Return the [X, Y] coordinate for the center point of the cell that contains the specified text.  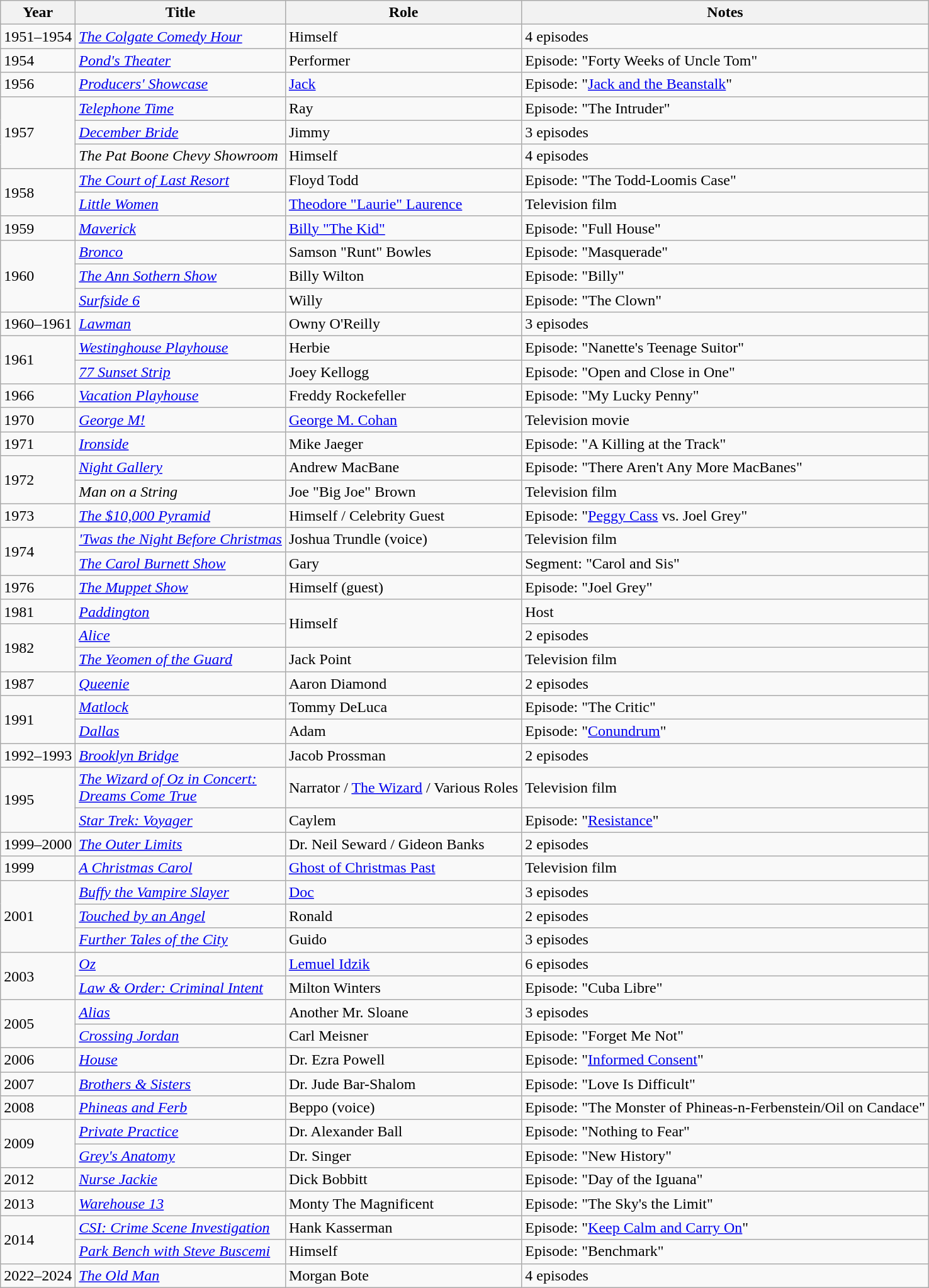
1982 [38, 647]
Episode: "New History" [725, 1156]
1951–1954 [38, 37]
1992–1993 [38, 755]
Segment: "Carol and Sis" [725, 563]
Herbie [403, 348]
2003 [38, 976]
Himself (guest) [403, 587]
Hank Kasserman [403, 1228]
The Court of Last Resort [181, 180]
The Wizard of Oz in Concert: Dreams Come True [181, 788]
Episode: "The Critic" [725, 708]
1960–1961 [38, 324]
Lemuel Idzik [403, 964]
1959 [38, 228]
Dr. Singer [403, 1156]
Episode: "The Clown" [725, 300]
Little Women [181, 204]
Dr. Jude Bar-Shalom [403, 1083]
2001 [38, 916]
Aaron Diamond [403, 683]
Warehouse 13 [181, 1204]
Episode: "The Intruder" [725, 108]
Bronco [181, 252]
Himself / Celebrity Guest [403, 516]
The Carol Burnett Show [181, 563]
Performer [403, 60]
Episode: "Masquerade" [725, 252]
Star Trek: Voyager [181, 820]
Episode: "The Todd-Loomis Case" [725, 180]
December Bride [181, 132]
77 Sunset Strip [181, 372]
2014 [38, 1240]
Ray [403, 108]
Episode: "Cuba Libre" [725, 988]
Billy Wilton [403, 276]
Freddy Rockefeller [403, 396]
Buffy the Vampire Slayer [181, 892]
Paddington [181, 611]
Joe "Big Joe" Brown [403, 492]
House [181, 1059]
Vacation Playhouse [181, 396]
Surfside 6 [181, 300]
Role [403, 13]
1966 [38, 396]
Dr. Alexander Ball [403, 1132]
1999 [38, 868]
Monty The Magnificent [403, 1204]
Jimmy [403, 132]
CSI: Crime Scene Investigation [181, 1228]
Nurse Jackie [181, 1180]
1957 [38, 132]
Matlock [181, 708]
The Ann Sothern Show [181, 276]
Ronald [403, 916]
Another Mr. Sloane [403, 1012]
Episode: "Nothing to Fear" [725, 1132]
Night Gallery [181, 468]
A Christmas Carol [181, 868]
Episode: "There Aren't Any More MacBanes" [725, 468]
Further Tales of the City [181, 940]
Morgan Bote [403, 1275]
Billy "The Kid" [403, 228]
Willy [403, 300]
Lawman [181, 324]
Andrew MacBane [403, 468]
The Old Man [181, 1275]
Adam [403, 732]
Episode: "Conundrum" [725, 732]
Episode: "My Lucky Penny" [725, 396]
1971 [38, 444]
1981 [38, 611]
The Yeomen of the Guard [181, 659]
Owny O'Reilly [403, 324]
Notes [725, 13]
2005 [38, 1024]
Episode: "Benchmark" [725, 1251]
Floyd Todd [403, 180]
Episode: "Resistance" [725, 820]
Episode: "Peggy Cass vs. Joel Grey" [725, 516]
Westinghouse Playhouse [181, 348]
The Colgate Comedy Hour [181, 37]
2009 [38, 1144]
Episode: "The Sky's the Limit" [725, 1204]
1958 [38, 192]
Ironside [181, 444]
Episode: "A Killing at the Track" [725, 444]
George M! [181, 420]
Touched by an Angel [181, 916]
Oz [181, 964]
George M. Cohan [403, 420]
Theodore "Laurie" Laurence [403, 204]
Episode: "Keep Calm and Carry On" [725, 1228]
Episode: "Jack and the Beanstalk" [725, 84]
1987 [38, 683]
Phineas and Ferb [181, 1108]
2008 [38, 1108]
6 episodes [725, 964]
Grey's Anatomy [181, 1156]
Episode: "Informed Consent" [725, 1059]
Brooklyn Bridge [181, 755]
1956 [38, 84]
Alias [181, 1012]
Joey Kellogg [403, 372]
1972 [38, 480]
Dallas [181, 732]
2012 [38, 1180]
1995 [38, 799]
Man on a String [181, 492]
1970 [38, 420]
Private Practice [181, 1132]
Crossing Jordan [181, 1036]
Episode: "Love Is Difficult" [725, 1083]
Episode: "Billy" [725, 276]
Jack [403, 84]
Episode: "Joel Grey" [725, 587]
Dick Bobbitt [403, 1180]
1976 [38, 587]
Alice [181, 635]
'Twas the Night Before Christmas [181, 539]
Telephone Time [181, 108]
Park Bench with Steve Buscemi [181, 1251]
Gary [403, 563]
2007 [38, 1083]
The Muppet Show [181, 587]
Jack Point [403, 659]
The Outer Limits [181, 844]
Law & Order: Criminal Intent [181, 988]
1954 [38, 60]
2013 [38, 1204]
The $10,000 Pyramid [181, 516]
2006 [38, 1059]
Queenie [181, 683]
Milton Winters [403, 988]
Host [725, 611]
1974 [38, 551]
Joshua Trundle (voice) [403, 539]
Dr. Neil Seward / Gideon Banks [403, 844]
Caylem [403, 820]
Doc [403, 892]
Tommy DeLuca [403, 708]
1961 [38, 360]
Jacob Prossman [403, 755]
Episode: "Forget Me Not" [725, 1036]
Title [181, 13]
Dr. Ezra Powell [403, 1059]
Narrator / The Wizard / Various Roles [403, 788]
Episode: "Forty Weeks of Uncle Tom" [725, 60]
1991 [38, 720]
Maverick [181, 228]
Beppo (voice) [403, 1108]
Guido [403, 940]
The Pat Boone Chevy Showroom [181, 156]
1999–2000 [38, 844]
Episode: "Day of the Iguana" [725, 1180]
Producers' Showcase [181, 84]
Pond's Theater [181, 60]
Samson "Runt" Bowles [403, 252]
1973 [38, 516]
Episode: "Nanette's Teenage Suitor" [725, 348]
1960 [38, 276]
2022–2024 [38, 1275]
Carl Meisner [403, 1036]
Ghost of Christmas Past [403, 868]
Year [38, 13]
Television movie [725, 420]
Mike Jaeger [403, 444]
Brothers & Sisters [181, 1083]
Episode: "Full House" [725, 228]
Episode: "Open and Close in One" [725, 372]
Episode: "The Monster of Phineas-n-Ferbenstein/Oil on Candace" [725, 1108]
